Search for the cell housing the specified text and yield its [x, y] center coordinate. 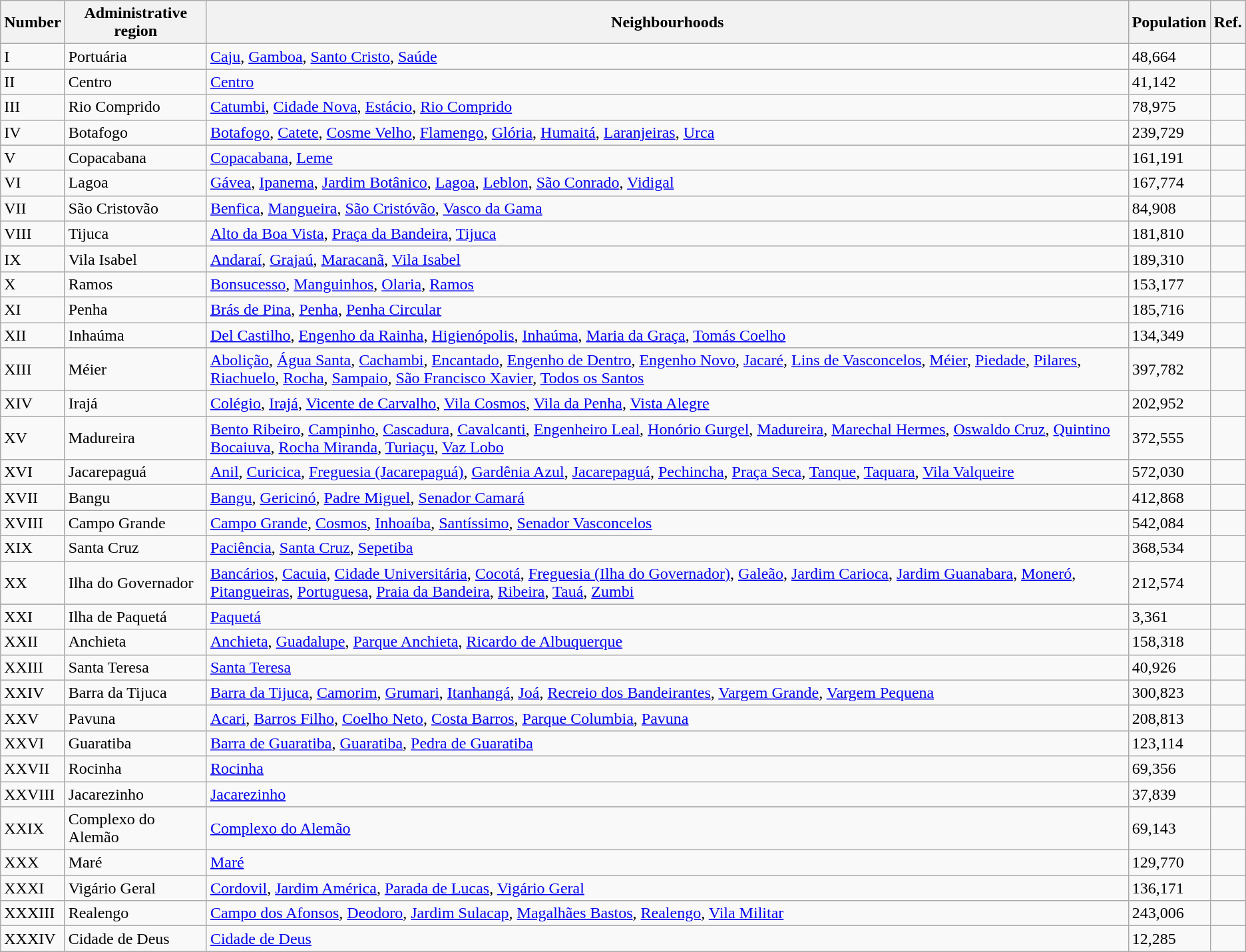
134,349 [1169, 335]
69,356 [1169, 768]
189,310 [1169, 259]
II [33, 82]
Benfica, Mangueira, São Cristóvão, Vasco da Gama [667, 208]
78,975 [1169, 107]
Brás de Pina, Penha, Penha Circular [667, 309]
Barra da Tijuca [136, 693]
Colégio, Irajá, Vicente de Carvalho, Vila Cosmos, Vila da Penha, Vista Alegre [667, 404]
XXIII [33, 667]
XXIX [33, 829]
243,006 [1169, 913]
XI [33, 309]
Paciência, Santa Cruz, Sepetiba [667, 548]
XX [33, 583]
XXX [33, 863]
XXII [33, 642]
412,868 [1169, 498]
Bangu, Gericinó, Padre Miguel, Senador Camará [667, 498]
Alto da Boa Vista, Praça da Bandeira, Tijuca [667, 234]
208,813 [1169, 718]
153,177 [1169, 284]
Bonsucesso, Manguinhos, Olaria, Ramos [667, 284]
XXV [33, 718]
X [33, 284]
Rio Comprido [136, 107]
37,839 [1169, 794]
XXXIII [33, 913]
Paquetá [667, 617]
Botafogo, Catete, Cosme Velho, Flamengo, Glória, Humaitá, Laranjeiras, Urca [667, 132]
3,361 [1169, 617]
Copacabana [136, 158]
Anil, Curicica, Freguesia (Jacarepaguá), Gardênia Azul, Jacarepaguá, Pechincha, Praça Seca, Tanque, Taquara, Vila Valqueire [667, 472]
41,142 [1169, 82]
Botafogo [136, 132]
XXXIV [33, 939]
Gávea, Ipanema, Jardim Botânico, Lagoa, Leblon, São Conrado, Vidigal [667, 183]
XIV [33, 404]
Madureira [136, 438]
123,114 [1169, 743]
VIII [33, 234]
Pavuna [136, 718]
XIII [33, 370]
XIX [33, 548]
Anchieta [136, 642]
Copacabana, Leme [667, 158]
XXI [33, 617]
Santa Cruz [136, 548]
Penha [136, 309]
Neighbourhoods [667, 23]
XV [33, 438]
Administrative region [136, 23]
Inhaúma [136, 335]
IV [33, 132]
40,926 [1169, 667]
Del Castilho, Engenho da Rainha, Higienópolis, Inhaúma, Maria da Graça, Tomás Coelho [667, 335]
Catumbi, Cidade Nova, Estácio, Rio Comprido [667, 107]
300,823 [1169, 693]
VII [33, 208]
I [33, 57]
181,810 [1169, 234]
Acari, Barros Filho, Coelho Neto, Costa Barros, Parque Columbia, Pavuna [667, 718]
Barra da Tijuca, Camorim, Grumari, Itanhangá, Joá, Recreio dos Bandeirantes, Vargem Grande, Vargem Pequena [667, 693]
Barra de Guaratiba, Guaratiba, Pedra de Guaratiba [667, 743]
XVI [33, 472]
69,143 [1169, 829]
84,908 [1169, 208]
185,716 [1169, 309]
IX [33, 259]
136,171 [1169, 888]
XXIV [33, 693]
Bangu [136, 498]
Irajá [136, 404]
V [33, 158]
Ref. [1227, 23]
167,774 [1169, 183]
Méier [136, 370]
Ramos [136, 284]
Realengo [136, 913]
212,574 [1169, 583]
Andaraí, Grajaú, Maracanã, Vila Isabel [667, 259]
542,084 [1169, 523]
Guaratiba [136, 743]
161,191 [1169, 158]
Cordovil, Jardim América, Parada de Lucas, Vigário Geral [667, 888]
XII [33, 335]
Ilha do Governador [136, 583]
Lagoa [136, 183]
VI [33, 183]
XXVII [33, 768]
Portuária [136, 57]
XVII [33, 498]
Anchieta, Guadalupe, Parque Anchieta, Ricardo de Albuquerque [667, 642]
372,555 [1169, 438]
239,729 [1169, 132]
129,770 [1169, 863]
III [33, 107]
12,285 [1169, 939]
48,664 [1169, 57]
202,952 [1169, 404]
XXXI [33, 888]
368,534 [1169, 548]
Vila Isabel [136, 259]
158,318 [1169, 642]
572,030 [1169, 472]
XXVI [33, 743]
397,782 [1169, 370]
Vigário Geral [136, 888]
Campo dos Afonsos, Deodoro, Jardim Sulacap, Magalhães Bastos, Realengo, Vila Militar [667, 913]
XVIII [33, 523]
Campo Grande, Cosmos, Inhoaíba, Santíssimo, Senador Vasconcelos [667, 523]
Campo Grande [136, 523]
Population [1169, 23]
Number [33, 23]
Caju, Gamboa, Santo Cristo, Saúde [667, 57]
XXVIII [33, 794]
São Cristovão [136, 208]
Ilha de Paquetá [136, 617]
Tijuca [136, 234]
Jacarepaguá [136, 472]
